Return [x, y] of the center of cell containing provided text 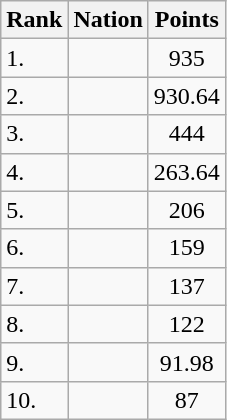
5. [34, 210]
263.64 [186, 172]
9. [34, 362]
137 [186, 286]
Points [186, 20]
159 [186, 248]
6. [34, 248]
4. [34, 172]
206 [186, 210]
935 [186, 58]
2. [34, 96]
10. [34, 400]
87 [186, 400]
91.98 [186, 362]
930.64 [186, 96]
8. [34, 324]
1. [34, 58]
122 [186, 324]
Rank [34, 20]
7. [34, 286]
444 [186, 134]
Nation [108, 20]
3. [34, 134]
